Detect which cell encompasses the target text, then output its (x, y) center coordinate. 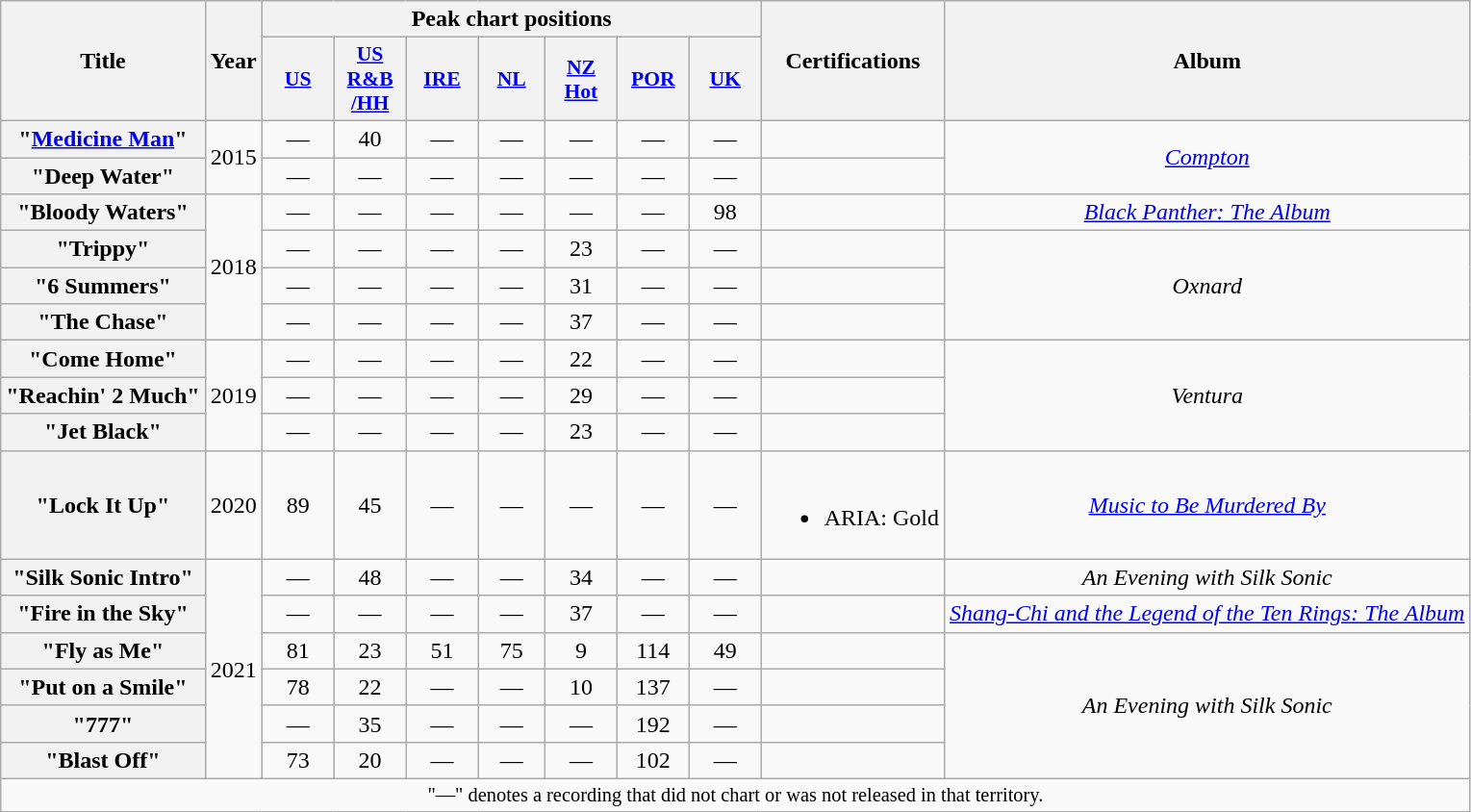
2020 (233, 504)
51 (443, 650)
9 (581, 650)
48 (369, 577)
34 (581, 577)
192 (652, 723)
137 (652, 687)
114 (652, 650)
"Medicine Man" (103, 139)
102 (652, 760)
"Deep Water" (103, 176)
Year (233, 62)
20 (369, 760)
UK (725, 79)
2015 (233, 157)
POR (652, 79)
31 (581, 286)
2019 (233, 395)
"Put on a Smile" (103, 687)
USR&B/HH (369, 79)
Album (1207, 62)
Ventura (1207, 395)
49 (725, 650)
Compton (1207, 157)
"Blast Off" (103, 760)
2018 (233, 267)
Certifications (852, 62)
"Fly as Me" (103, 650)
Shang-Chi and the Legend of the Ten Rings: The Album (1207, 614)
"Lock It Up" (103, 504)
US (298, 79)
NL (512, 79)
10 (581, 687)
35 (369, 723)
Peak chart positions (512, 19)
IRE (443, 79)
"Silk Sonic Intro" (103, 577)
"Fire in the Sky" (103, 614)
Title (103, 62)
78 (298, 687)
89 (298, 504)
Oxnard (1207, 286)
73 (298, 760)
29 (581, 395)
Black Panther: The Album (1207, 213)
98 (725, 213)
"Reachin' 2 Much" (103, 395)
"—" denotes a recording that did not chart or was not released in that territory. (735, 795)
NZHot (581, 79)
"Trippy" (103, 249)
Music to Be Murdered By (1207, 504)
"The Chase" (103, 322)
45 (369, 504)
81 (298, 650)
75 (512, 650)
"Bloody Waters" (103, 213)
"Jet Black" (103, 432)
"Come Home" (103, 359)
2021 (233, 669)
ARIA: Gold (852, 504)
40 (369, 139)
"777" (103, 723)
"6 Summers" (103, 286)
